Search for the cell housing the specified text and yield its (x, y) center coordinate. 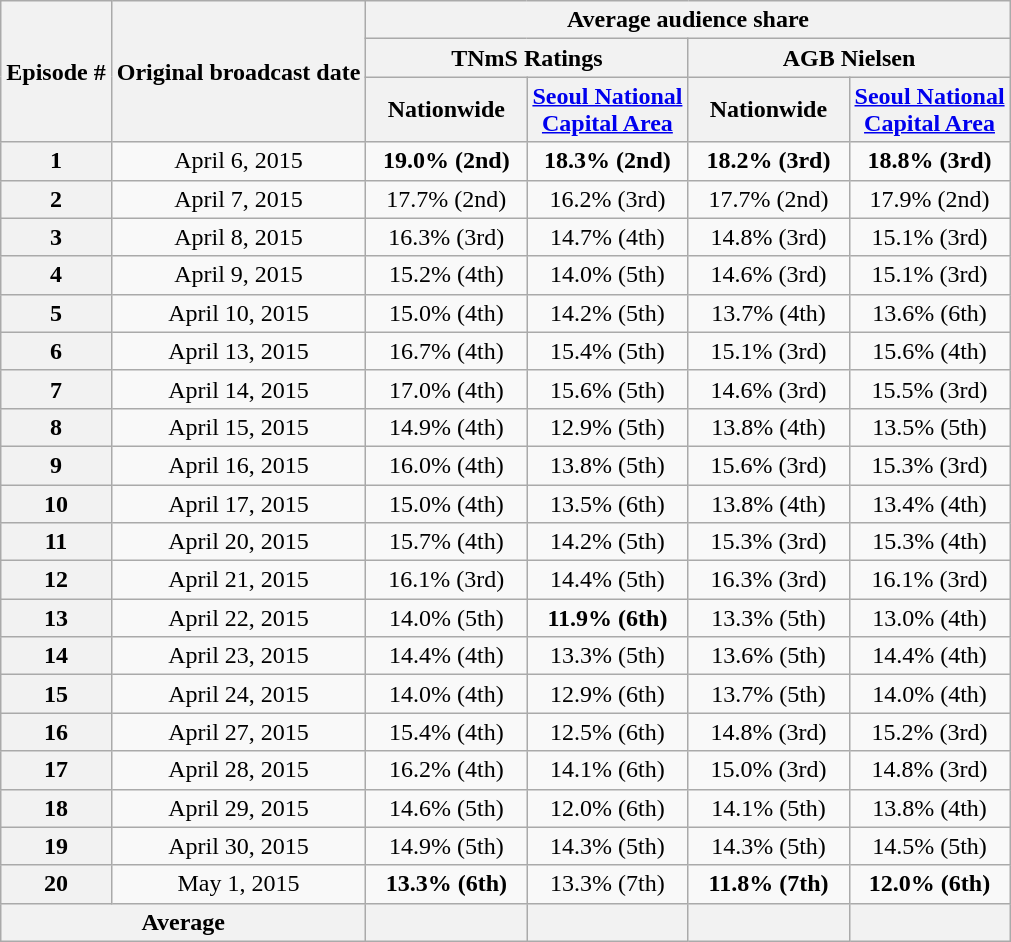
17.9% (2nd) (930, 199)
15.4% (4th) (446, 732)
AGB Nielsen (849, 58)
13.7% (4th) (768, 313)
13.6% (6th) (930, 313)
5 (56, 313)
13.0% (4th) (930, 618)
Original broadcast date (238, 72)
April 7, 2015 (238, 199)
17.0% (4th) (446, 389)
April 16, 2015 (238, 465)
April 29, 2015 (238, 808)
April 8, 2015 (238, 237)
14 (56, 656)
12.9% (6th) (608, 694)
16.0% (4th) (446, 465)
7 (56, 389)
9 (56, 465)
18 (56, 808)
15.4% (5th) (608, 351)
April 17, 2015 (238, 503)
12.9% (5th) (608, 427)
14.6% (5th) (446, 808)
11.8% (7th) (768, 884)
April 14, 2015 (238, 389)
6 (56, 351)
16.7% (4th) (446, 351)
4 (56, 275)
April 27, 2015 (238, 732)
12 (56, 580)
3 (56, 237)
April 20, 2015 (238, 542)
13.3% (6th) (446, 884)
April 21, 2015 (238, 580)
12.5% (6th) (608, 732)
17 (56, 770)
15.5% (3rd) (930, 389)
April 15, 2015 (238, 427)
8 (56, 427)
14.1% (5th) (768, 808)
13.3% (7th) (608, 884)
14.1% (6th) (608, 770)
13 (56, 618)
April 10, 2015 (238, 313)
16 (56, 732)
April 22, 2015 (238, 618)
Average (184, 922)
15.7% (4th) (446, 542)
13.6% (5th) (768, 656)
20 (56, 884)
15 (56, 694)
14.7% (4th) (608, 237)
19 (56, 846)
18.8% (3rd) (930, 161)
April 9, 2015 (238, 275)
10 (56, 503)
1 (56, 161)
April 30, 2015 (238, 846)
15.2% (4th) (446, 275)
15.6% (3rd) (768, 465)
13.4% (4th) (930, 503)
April 24, 2015 (238, 694)
15.6% (4th) (930, 351)
TNmS Ratings (527, 58)
Average audience share (688, 20)
14.9% (4th) (446, 427)
14.5% (5th) (930, 846)
16.2% (4th) (446, 770)
11.9% (6th) (608, 618)
16.2% (3rd) (608, 199)
April 23, 2015 (238, 656)
15.6% (5th) (608, 389)
April 28, 2015 (238, 770)
April 6, 2015 (238, 161)
15.2% (3rd) (930, 732)
15.3% (4th) (930, 542)
13.7% (5th) (768, 694)
2 (56, 199)
13.8% (5th) (608, 465)
13.5% (6th) (608, 503)
14.9% (5th) (446, 846)
18.2% (3rd) (768, 161)
19.0% (2nd) (446, 161)
14.4% (5th) (608, 580)
18.3% (2nd) (608, 161)
13.5% (5th) (930, 427)
Episode # (56, 72)
May 1, 2015 (238, 884)
11 (56, 542)
April 13, 2015 (238, 351)
15.0% (3rd) (768, 770)
